From the cell containing the given text, extract its center point as (x, y) coordinate. 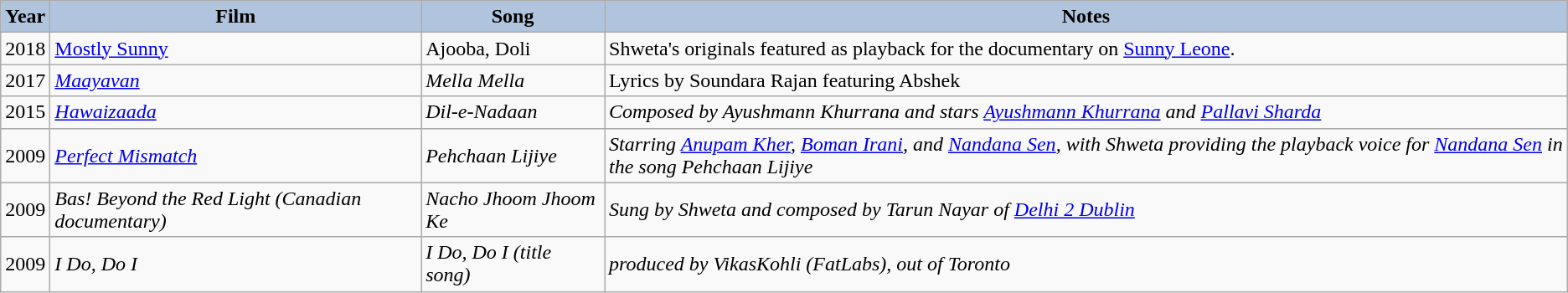
Mella Mella (513, 80)
Composed by Ayushmann Khurrana and stars Ayushmann Khurrana and Pallavi Sharda (1086, 112)
Nacho Jhoom Jhoom Ke (513, 209)
Starring Anupam Kher, Boman Irani, and Nandana Sen, with Shweta providing the playback voice for Nandana Sen in the song Pehchaan Lijiye (1086, 156)
I Do, Do I (236, 265)
Film (236, 17)
Maayavan (236, 80)
2015 (25, 112)
Pehchaan Lijiye (513, 156)
Shweta's originals featured as playback for the documentary on Sunny Leone. (1086, 49)
Sung by Shweta and composed by Tarun Nayar of Delhi 2 Dublin (1086, 209)
Bas! Beyond the Red Light (Canadian documentary) (236, 209)
Year (25, 17)
2017 (25, 80)
I Do, Do I (title song) (513, 265)
Ajooba, Doli (513, 49)
Notes (1086, 17)
Song (513, 17)
Dil-e-Nadaan (513, 112)
Mostly Sunny (236, 49)
Hawaizaada (236, 112)
Perfect Mismatch (236, 156)
produced by VikasKohli (FatLabs), out of Toronto (1086, 265)
Lyrics by Soundara Rajan featuring Abshek (1086, 80)
2018 (25, 49)
